Detect which cell encompasses the target text, then output its [x, y] center coordinate. 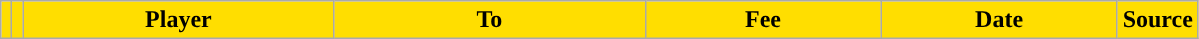
Source [1158, 20]
Date [999, 20]
Player [178, 20]
Fee [763, 20]
To [490, 20]
